From the cell containing the given text, extract its center point as [x, y] coordinate. 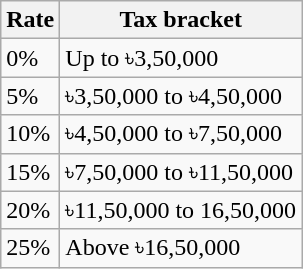
15% [30, 172]
0% [30, 58]
Above ৳16,50,000 [181, 248]
10% [30, 134]
৳4,50,000 to ৳7,50,000 [181, 134]
25% [30, 248]
Tax bracket [181, 20]
20% [30, 210]
5% [30, 96]
৳7,50,000 to ৳11,50,000 [181, 172]
৳3,50,000 to ৳4,50,000 [181, 96]
৳11,50,000 to 16,50,000 [181, 210]
Up to ৳3,50,000 [181, 58]
Rate [30, 20]
